Detect which cell encompasses the target text, then output its [x, y] center coordinate. 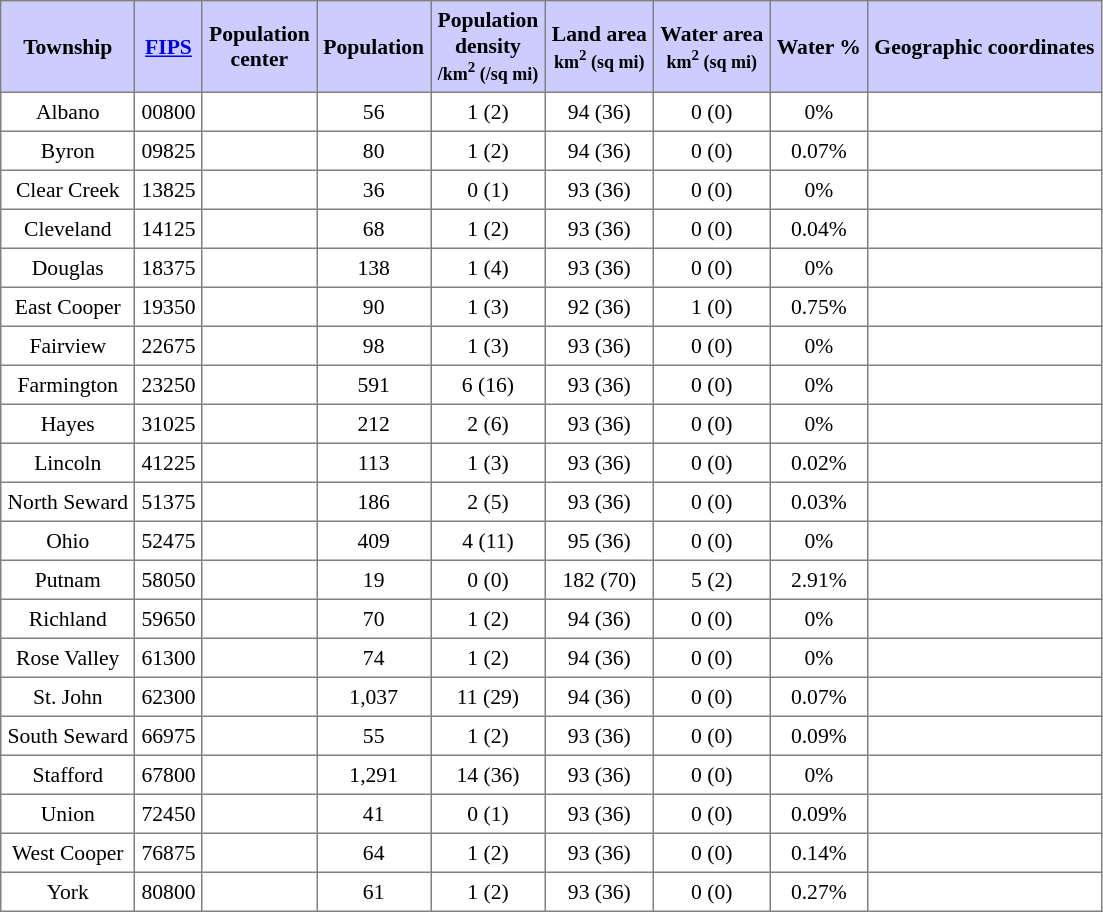
59650 [168, 618]
South Seward [68, 736]
1 (0) [712, 306]
Putnam [68, 580]
Douglas [68, 268]
Richland [68, 618]
13825 [168, 190]
76875 [168, 852]
6 (16) [488, 384]
74 [374, 658]
Cleveland [68, 228]
68 [374, 228]
51375 [168, 502]
19350 [168, 306]
1 (4) [488, 268]
14 (36) [488, 774]
Rose Valley [68, 658]
0.03% [819, 502]
York [68, 892]
212 [374, 424]
0.14% [819, 852]
Clear Creek [68, 190]
5 (2) [712, 580]
591 [374, 384]
Byron [68, 150]
22675 [168, 346]
36 [374, 190]
Township [68, 47]
92 (36) [599, 306]
FIPS [168, 47]
Hayes [68, 424]
West Cooper [68, 852]
182 (70) [599, 580]
1,291 [374, 774]
64 [374, 852]
18375 [168, 268]
11 (29) [488, 696]
80800 [168, 892]
113 [374, 462]
61 [374, 892]
56 [374, 112]
0.75% [819, 306]
Geographic coordinates [985, 47]
186 [374, 502]
Farmington [68, 384]
80 [374, 150]
62300 [168, 696]
31025 [168, 424]
Albano [68, 112]
Fairview [68, 346]
2.91% [819, 580]
09825 [168, 150]
Population [374, 47]
Water % [819, 47]
55 [374, 736]
Union [68, 814]
East Cooper [68, 306]
Stafford [68, 774]
St. John [68, 696]
14125 [168, 228]
Lincoln [68, 462]
23250 [168, 384]
4 (11) [488, 540]
Ohio [68, 540]
North Seward [68, 502]
98 [374, 346]
1,037 [374, 696]
41225 [168, 462]
138 [374, 268]
52475 [168, 540]
Populationcenter [259, 47]
58050 [168, 580]
41 [374, 814]
00800 [168, 112]
19 [374, 580]
0.02% [819, 462]
72450 [168, 814]
66975 [168, 736]
90 [374, 306]
2 (5) [488, 502]
2 (6) [488, 424]
0.27% [819, 892]
67800 [168, 774]
0.04% [819, 228]
Water areakm2 (sq mi) [712, 47]
409 [374, 540]
Land areakm2 (sq mi) [599, 47]
70 [374, 618]
95 (36) [599, 540]
61300 [168, 658]
Populationdensity/km2 (/sq mi) [488, 47]
